Detect which cell encompasses the target text, then output its (x, y) center coordinate. 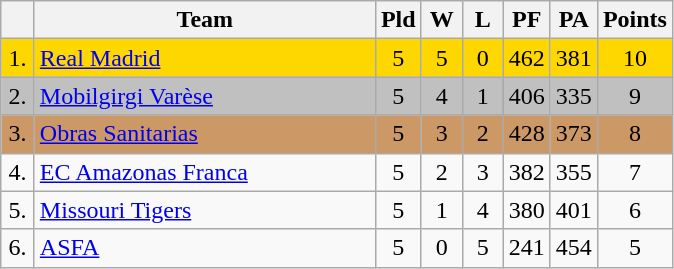
428 (526, 134)
355 (574, 172)
6. (18, 248)
Real Madrid (204, 58)
401 (574, 210)
ASFA (204, 248)
Missouri Tigers (204, 210)
8 (634, 134)
380 (526, 210)
6 (634, 210)
462 (526, 58)
241 (526, 248)
10 (634, 58)
382 (526, 172)
Points (634, 20)
454 (574, 248)
L (482, 20)
Obras Sanitarias (204, 134)
4. (18, 172)
Pld (398, 20)
Mobilgirgi Varèse (204, 96)
9 (634, 96)
381 (574, 58)
2. (18, 96)
EC Amazonas Franca (204, 172)
PF (526, 20)
W (442, 20)
5. (18, 210)
7 (634, 172)
335 (574, 96)
Team (204, 20)
1. (18, 58)
3. (18, 134)
406 (526, 96)
PA (574, 20)
373 (574, 134)
